Output the (x, y) coordinate of the center of the cell containing the given text.  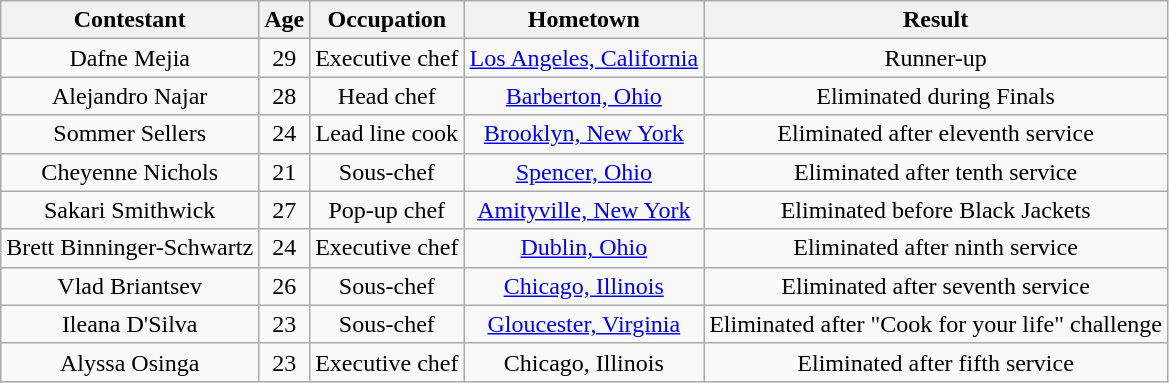
Eliminated after tenth service (936, 172)
Eliminated after eleventh service (936, 134)
Cheyenne Nichols (130, 172)
Alejandro Najar (130, 96)
29 (284, 58)
21 (284, 172)
Dafne Mejia (130, 58)
Head chef (387, 96)
Amityville, New York (584, 210)
26 (284, 286)
Gloucester, Virginia (584, 324)
Vlad Briantsev (130, 286)
Pop-up chef (387, 210)
Eliminated during Finals (936, 96)
28 (284, 96)
Eliminated after ninth service (936, 248)
Sakari Smithwick (130, 210)
Spencer, Ohio (584, 172)
Lead line cook (387, 134)
Eliminated after "Cook for your life" challenge (936, 324)
Alyssa Osinga (130, 362)
Hometown (584, 20)
Age (284, 20)
Contestant (130, 20)
Result (936, 20)
Ileana D'Silva (130, 324)
Barberton, Ohio (584, 96)
Runner-up (936, 58)
Sommer Sellers (130, 134)
27 (284, 210)
Eliminated after fifth service (936, 362)
Eliminated after seventh service (936, 286)
Occupation (387, 20)
Los Angeles, California (584, 58)
Brooklyn, New York (584, 134)
Brett Binninger-Schwartz (130, 248)
Dublin, Ohio (584, 248)
Eliminated before Black Jackets (936, 210)
